Locate the cell with the specified text and output its (X, Y) center coordinate. 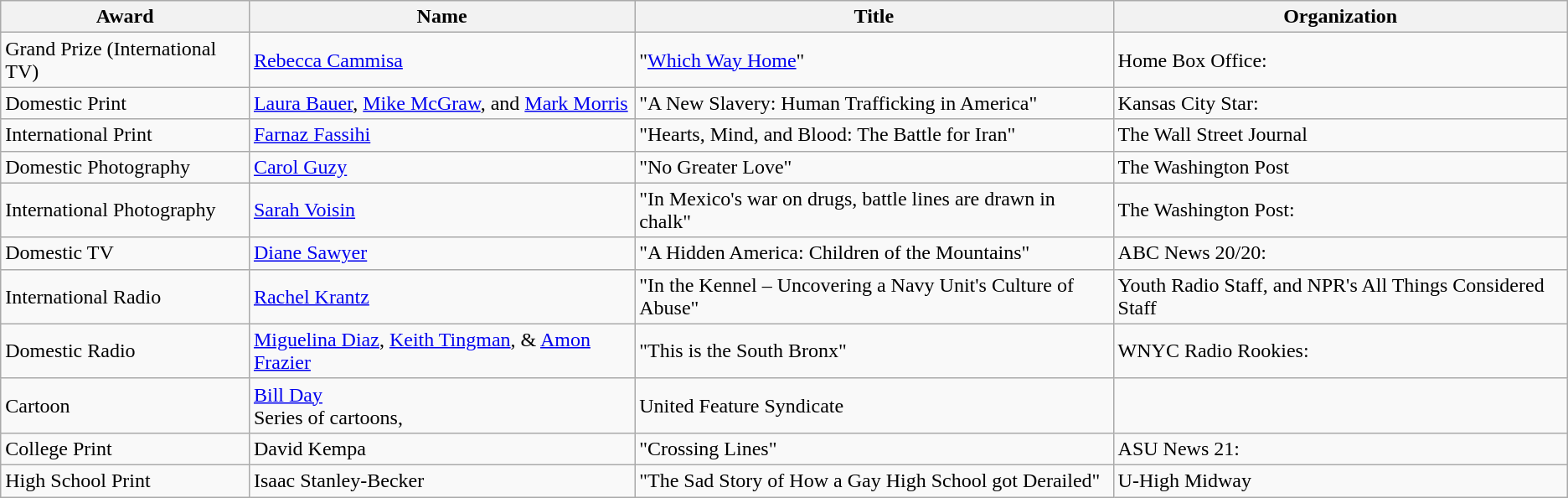
Domestic Radio (126, 350)
Domestic TV (126, 253)
"No Greater Love" (874, 167)
"In the Kennel – Uncovering a Navy Unit's Culture of Abuse" (874, 297)
Cartoon (126, 406)
Rebecca Cammisa (441, 60)
"Which Way Home" (874, 60)
College Print (126, 449)
Kansas City Star: (1340, 103)
International Print (126, 135)
"A Hidden America: Children of the Mountains" (874, 253)
Carol Guzy (441, 167)
Sarah Voisin (441, 210)
International Radio (126, 297)
"The Sad Story of How a Gay High School got Derailed" (874, 480)
Diane Sawyer (441, 253)
The Washington Post (1340, 167)
David Kempa (441, 449)
U-High Midway (1340, 480)
International Photography (126, 210)
ASU News 21: (1340, 449)
Domestic Print (126, 103)
The Wall Street Journal (1340, 135)
High School Print (126, 480)
Home Box Office: (1340, 60)
Name (441, 17)
Organization (1340, 17)
Isaac Stanley-Becker (441, 480)
Miguelina Diaz, Keith Tingman, & Amon Frazier (441, 350)
"A New Slavery: Human Trafficking in America" (874, 103)
Domestic Photography (126, 167)
WNYC Radio Rookies: (1340, 350)
Award (126, 17)
Title (874, 17)
United Feature Syndicate (874, 406)
The Washington Post: (1340, 210)
Farnaz Fassihi (441, 135)
Laura Bauer, Mike McGraw, and Mark Morris (441, 103)
Rachel Krantz (441, 297)
"Hearts, Mind, and Blood: The Battle for Iran" (874, 135)
Youth Radio Staff, and NPR's All Things Considered Staff (1340, 297)
ABC News 20/20: (1340, 253)
Bill DaySeries of cartoons, (441, 406)
"This is the South Bronx" (874, 350)
"In Mexico's war on drugs, battle lines are drawn in chalk" (874, 210)
"Crossing Lines" (874, 449)
Grand Prize (International TV) (126, 60)
